Capture the cell that displays the provided text and extract its (x, y) central coordinate. 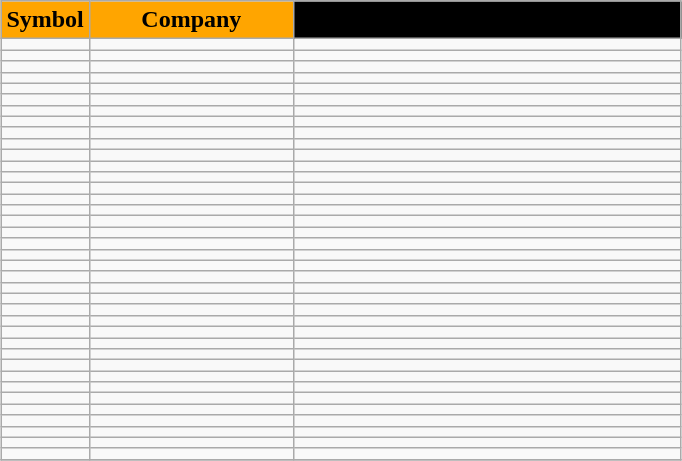
Company (191, 20)
Notes (Products) (487, 20)
Symbol (45, 20)
